Output the (X, Y) coordinate of the center of the cell containing the given text.  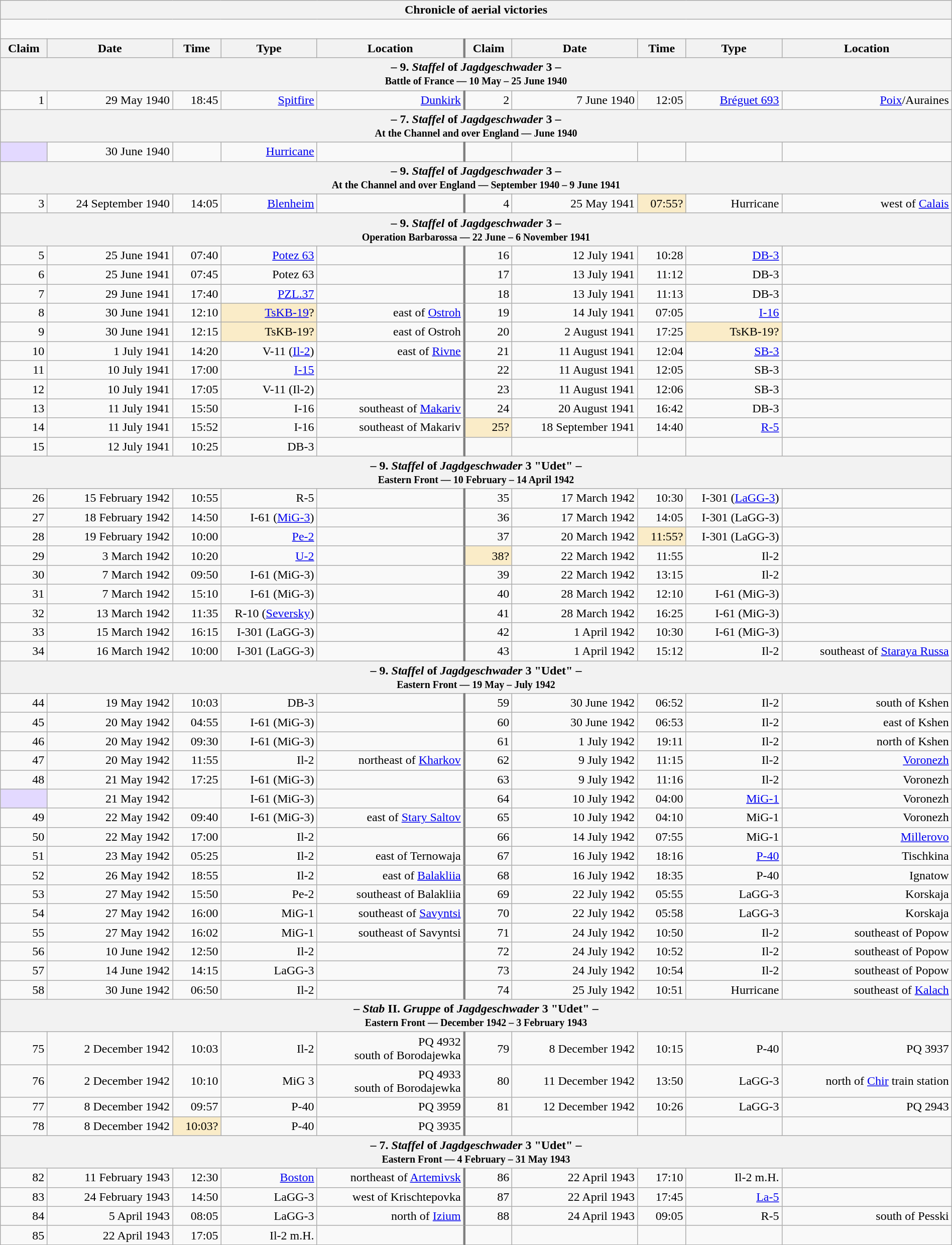
La-5 (734, 1197)
southeast of Balakliia (391, 894)
06:52 (662, 703)
18 September 1941 (575, 427)
31 (24, 594)
52 (24, 875)
62 (488, 760)
67 (488, 856)
southeast of Kalach (867, 990)
06:53 (662, 722)
12:15 (197, 332)
9 (24, 332)
07:40 (197, 255)
15 (24, 446)
southeast of Staraya Russa (867, 651)
14:15 (197, 971)
PZL.37 (269, 294)
11 (24, 370)
59 (488, 703)
53 (24, 894)
17 (488, 274)
20 March 1942 (575, 536)
07:05 (662, 313)
11:15 (662, 760)
– 7. Staffel of Jagdgeschwader 3 –At the Channel and over England — June 1940 (476, 126)
U-2 (269, 555)
33 (24, 632)
16:00 (197, 913)
Bréguet 693 (734, 100)
47 (24, 760)
04:55 (197, 722)
16 March 1942 (110, 651)
Blenheim (269, 203)
10:26 (662, 1107)
north of Kshen (867, 741)
19:11 (662, 741)
11 February 1943 (110, 1178)
14:40 (662, 427)
20 August 1941 (575, 408)
78 (24, 1126)
Chronicle of aerial victories (476, 10)
13 (24, 408)
PQ 2943 (867, 1107)
09:05 (662, 1216)
– Stab II. Gruppe of Jagdgeschwader 3 "Udet" –Eastern Front — December 1942 – 3 February 1943 (476, 1015)
18:45 (197, 100)
Spitfire (269, 100)
29 (24, 555)
15 February 1942 (110, 498)
26 May 1942 (110, 875)
58 (24, 990)
5 (24, 255)
26 (24, 498)
29 June 1941 (110, 294)
16 (488, 255)
74 (488, 990)
05:58 (662, 913)
– 9. Staffel of Jagdgeschwader 3 –Operation Barbarossa — 22 June – 6 November 1941 (476, 229)
7 June 1940 (575, 100)
77 (24, 1107)
49 (24, 818)
14 July 1941 (575, 313)
69 (488, 894)
61 (488, 741)
Millerovo (867, 837)
23 May 1942 (110, 856)
10:51 (662, 990)
86 (488, 1178)
8 (24, 313)
10 June 1942 (110, 952)
04:10 (662, 818)
MiG 3 (269, 1081)
19 (488, 313)
17:10 (662, 1178)
Poix/Auraines (867, 100)
79 (488, 1049)
east of Kshen (867, 722)
Tischkina (867, 856)
1 July 1942 (575, 741)
05:55 (662, 894)
70 (488, 913)
30 (24, 575)
14 June 1942 (110, 971)
08:05 (197, 1216)
10:28 (662, 255)
27 (24, 517)
38? (488, 555)
09:50 (197, 575)
51 (24, 856)
04:00 (662, 799)
13:50 (662, 1081)
30 June 1940 (110, 152)
4 (488, 203)
40 (488, 594)
east of Ternowaja (391, 856)
44 (24, 703)
10 (24, 351)
17:45 (662, 1197)
21 (488, 351)
19 May 1942 (110, 703)
east of Stary Saltov (391, 818)
– 9. Staffel of Jagdgeschwader 3 –At the Channel and over England — September 1940 – 9 June 1941 (476, 178)
09:30 (197, 741)
11:35 (197, 613)
west of Calais (867, 203)
Dunkirk (391, 100)
24 September 1940 (110, 203)
east of Rivne (391, 351)
15:52 (197, 427)
Ignatow (867, 875)
07:55 (662, 837)
50 (24, 837)
north of Izium (391, 1216)
2 August 1941 (575, 332)
16:02 (197, 933)
17:40 (197, 294)
2 (488, 100)
12:30 (197, 1178)
64 (488, 799)
15:12 (662, 651)
14 July 1942 (575, 837)
east of Balakliia (391, 875)
35 (488, 498)
10:25 (197, 446)
13 March 1942 (110, 613)
87 (488, 1197)
16:15 (197, 632)
18:35 (662, 875)
22 (488, 370)
66 (488, 837)
10:55 (197, 498)
16:25 (662, 613)
25 May 1941 (575, 203)
12 December 1942 (575, 1107)
14 (24, 427)
07:45 (197, 274)
1 (24, 100)
PQ 4932south of Borodajewka (391, 1049)
24 February 1943 (110, 1197)
09:40 (197, 818)
11:12 (662, 274)
– 9. Staffel of Jagdgeschwader 3 "Udet" –Eastern Front — 19 May – July 1942 (476, 677)
12 (24, 389)
37 (488, 536)
PQ 3959 (391, 1107)
Boston (269, 1178)
23 (488, 389)
18:55 (197, 875)
18 (488, 294)
11 December 1942 (575, 1081)
13:15 (662, 575)
09:57 (197, 1107)
83 (24, 1197)
63 (488, 779)
10:20 (197, 555)
25 July 1942 (575, 990)
84 (24, 1216)
10:50 (662, 933)
32 (24, 613)
55 (24, 933)
10:52 (662, 952)
14:20 (197, 351)
29 May 1940 (110, 100)
36 (488, 517)
– 9. Staffel of Jagdgeschwader 3 –Battle of France — 10 May – 25 June 1940 (476, 74)
3 (24, 203)
88 (488, 1216)
11:55? (662, 536)
PQ 4933south of Borodajewka (391, 1081)
PQ 3935 (391, 1126)
42 (488, 632)
northeast of Artemivsk (391, 1178)
75 (24, 1049)
43 (488, 651)
11:13 (662, 294)
10:54 (662, 971)
28 (24, 536)
24 April 1943 (575, 1216)
18 February 1942 (110, 517)
PQ 3937 (867, 1049)
65 (488, 818)
60 (488, 722)
19 February 1942 (110, 536)
07:55? (662, 203)
10:10 (197, 1081)
71 (488, 933)
– 7. Staffel of Jagdgeschwader 3 "Udet" –Eastern Front — 4 February – 31 May 1943 (476, 1152)
81 (488, 1107)
12:06 (662, 389)
76 (24, 1081)
20 (488, 332)
34 (24, 651)
north of Chir train station (867, 1081)
south of Pesski (867, 1216)
7 (24, 294)
46 (24, 741)
R-10 (Seversky) (269, 613)
6 (24, 274)
10:03? (197, 1126)
– 9. Staffel of Jagdgeschwader 3 "Udet" –Eastern Front — 10 February – 14 April 1942 (476, 472)
73 (488, 971)
15 March 1942 (110, 632)
3 March 1942 (110, 555)
54 (24, 913)
12:04 (662, 351)
57 (24, 971)
25? (488, 427)
39 (488, 575)
80 (488, 1081)
west of Krischtepovka (391, 1197)
85 (24, 1235)
48 (24, 779)
56 (24, 952)
10:15 (662, 1049)
06:50 (197, 990)
I-15 (269, 370)
41 (488, 613)
68 (488, 875)
northeast of Kharkov (391, 760)
south of Kshen (867, 703)
11:16 (662, 779)
45 (24, 722)
18:16 (662, 856)
12:50 (197, 952)
1 July 1941 (110, 351)
16:42 (662, 408)
5 April 1943 (110, 1216)
05:25 (197, 856)
24 (488, 408)
15:10 (197, 594)
82 (24, 1178)
72 (488, 952)
